For the text-containing cell, return its midpoint in (X, Y) coordinate format. 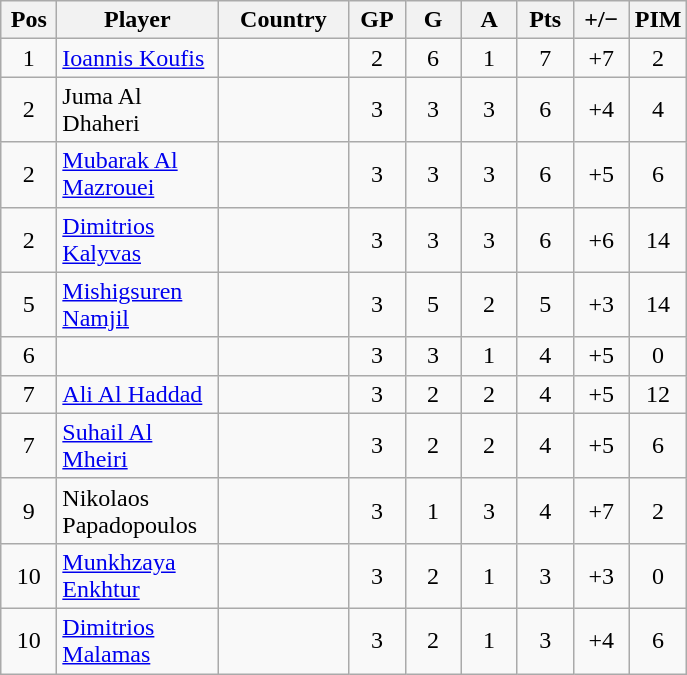
+/− (601, 20)
A (489, 20)
GP (377, 20)
Ali Al Haddad (138, 394)
Country (284, 20)
Dimitrios Kalyvas (138, 240)
+6 (601, 240)
PIM (658, 20)
Juma Al Dhaheri (138, 110)
Player (138, 20)
Pos (29, 20)
G (433, 20)
Munkhzaya Enkhtur (138, 576)
Mishigsuren Namjil (138, 304)
Dimitrios Malamas (138, 640)
Mubarak Al Mazrouei (138, 174)
Nikolaos Papadopoulos (138, 510)
9 (29, 510)
Suhail Al Mheiri (138, 446)
12 (658, 394)
Ioannis Koufis (138, 58)
Pts (545, 20)
